For the text-containing cell, return its midpoint in [X, Y] coordinate format. 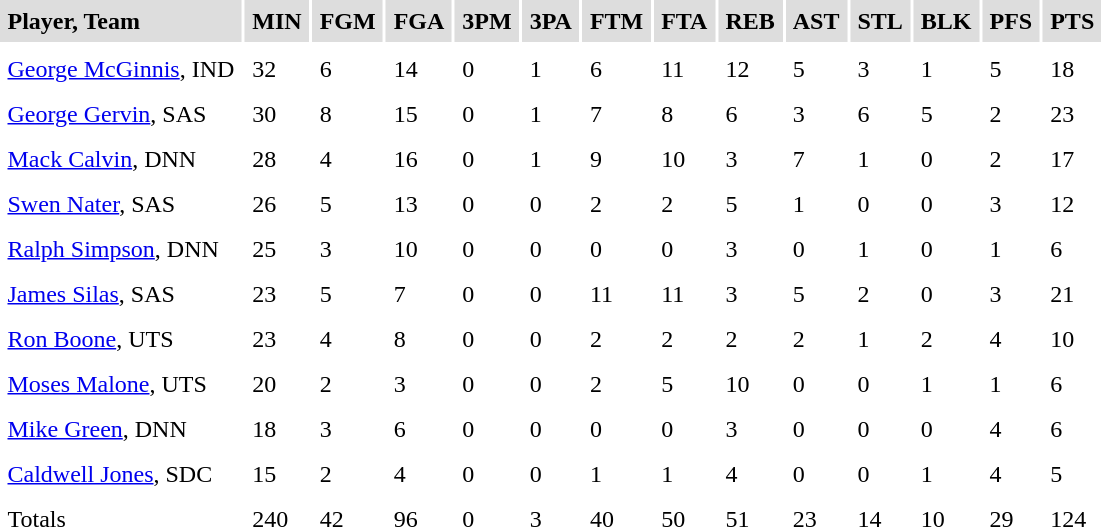
28 [277, 159]
25 [277, 249]
12 [750, 69]
Player, Team [121, 21]
FGA [419, 21]
FTA [684, 21]
George McGinnis, IND [121, 69]
14 [419, 69]
18 [277, 429]
STL [880, 21]
George Gervin, SAS [121, 114]
Caldwell Jones, SDC [121, 474]
Swen Nater, SAS [121, 204]
32 [277, 69]
AST [816, 21]
20 [277, 384]
MIN [277, 21]
13 [419, 204]
3PM [487, 21]
REB [750, 21]
Moses Malone, UTS [121, 384]
16 [419, 159]
3PA [550, 21]
James Silas, SAS [121, 294]
Mike Green, DNN [121, 429]
Mack Calvin, DNN [121, 159]
PFS [1011, 21]
BLK [946, 21]
Ron Boone, UTS [121, 339]
30 [277, 114]
Ralph Simpson, DNN [121, 249]
FGM [348, 21]
26 [277, 204]
9 [616, 159]
FTM [616, 21]
